Return the [X, Y] coordinate for the center point of the cell that contains the specified text.  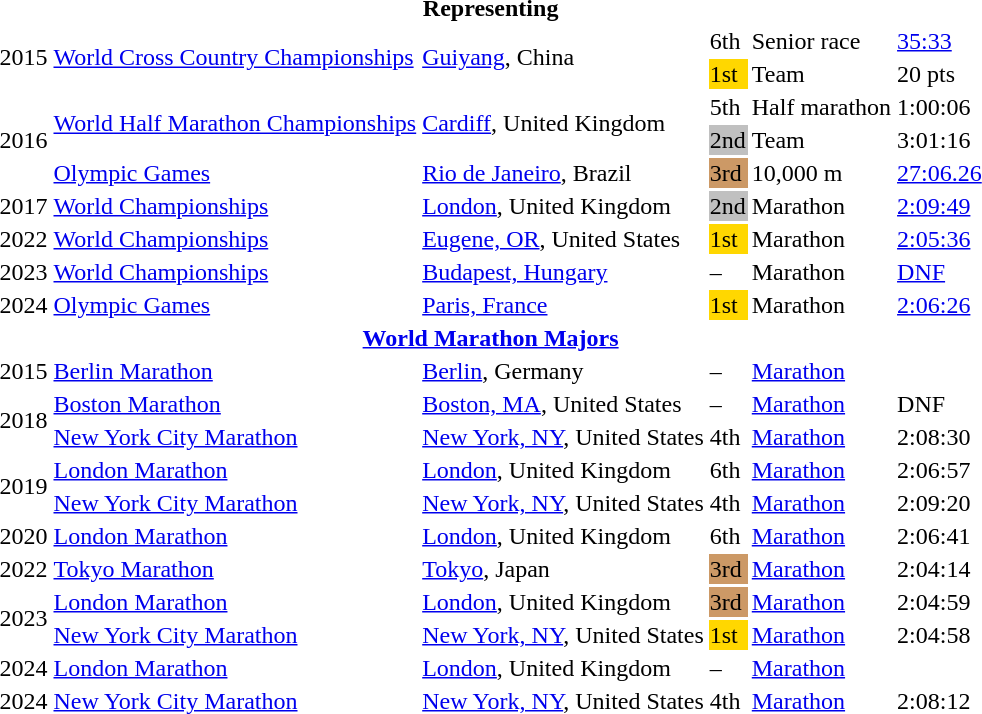
10,000 m [821, 173]
Tokyo, Japan [564, 569]
Guiyang, China [564, 58]
Boston, MA, United States [564, 404]
Eugene, OR, United States [564, 239]
Berlin, Germany [564, 371]
Boston Marathon [235, 404]
Half marathon [821, 107]
Paris, France [564, 305]
Senior race [821, 41]
World Cross Country Championships [235, 58]
World Half Marathon Championships [235, 124]
Cardiff, United Kingdom [564, 124]
5th [728, 107]
Berlin Marathon [235, 371]
Tokyo Marathon [235, 569]
Budapest, Hungary [564, 272]
Rio de Janeiro, Brazil [564, 173]
